For the text-containing cell, return its midpoint in [X, Y] coordinate format. 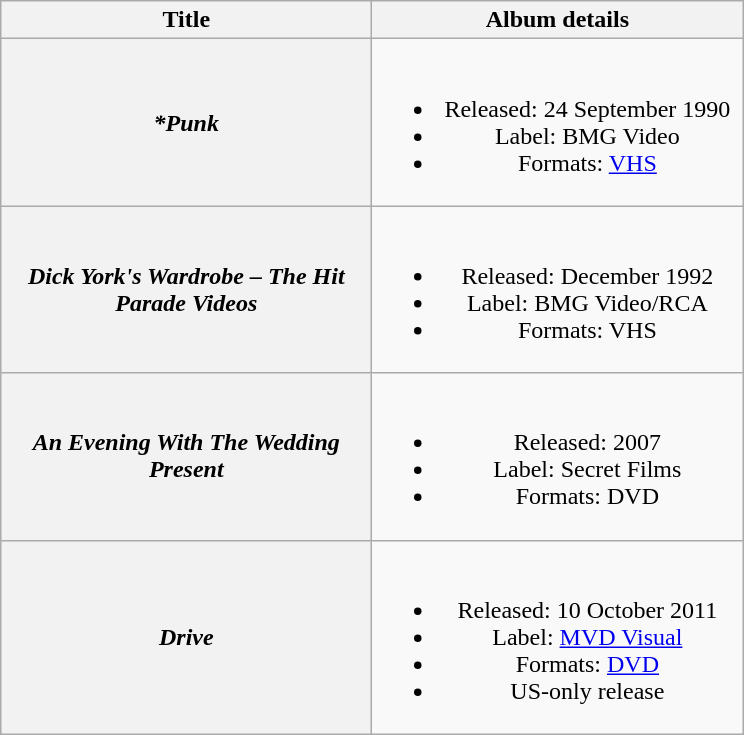
Album details [558, 20]
Dick York's Wardrobe – The Hit Parade Videos [186, 290]
Released: 24 September 1990Label: BMG VideoFormats: VHS [558, 122]
Released: 2007Label: Secret FilmsFormats: DVD [558, 456]
Title [186, 20]
Released: 10 October 2011Label: MVD VisualFormats: DVDUS-only release [558, 637]
Drive [186, 637]
*Punk [186, 122]
Released: December 1992Label: BMG Video/RCAFormats: VHS [558, 290]
An Evening With The Wedding Present [186, 456]
